Output the [x, y] coordinate of the center of the cell containing the given text.  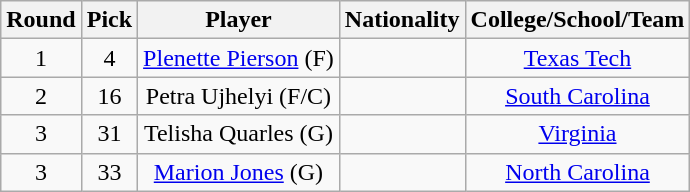
1 [41, 58]
16 [109, 96]
Round [41, 20]
Texas Tech [578, 58]
Pick [109, 20]
Player [239, 20]
33 [109, 172]
31 [109, 134]
Telisha Quarles (G) [239, 134]
Marion Jones (G) [239, 172]
4 [109, 58]
2 [41, 96]
College/School/Team [578, 20]
Petra Ujhelyi (F/C) [239, 96]
South Carolina [578, 96]
Nationality [402, 20]
North Carolina [578, 172]
Virginia [578, 134]
Plenette Pierson (F) [239, 58]
